Output the (x, y) coordinate of the center of the cell containing the given text.  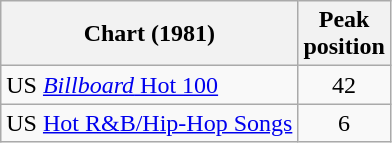
42 (344, 85)
US Billboard Hot 100 (150, 85)
6 (344, 123)
Peakposition (344, 34)
US Hot R&B/Hip-Hop Songs (150, 123)
Chart (1981) (150, 34)
